Determine the [x, y] coordinate at the center of the cell enclosing the given text.  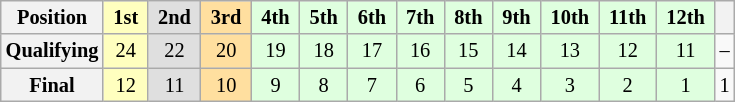
3 [570, 85]
16 [420, 51]
24 [126, 51]
10th [570, 17]
7th [420, 17]
17 [372, 51]
20 [226, 51]
8th [468, 17]
5 [468, 85]
– [725, 51]
5th [324, 17]
Final [52, 85]
3rd [226, 17]
11th [628, 17]
4 [516, 85]
15 [468, 51]
6th [372, 17]
1st [126, 17]
22 [174, 51]
4th [275, 17]
2 [628, 85]
19 [275, 51]
Position [52, 17]
Qualifying [52, 51]
9 [275, 85]
6 [420, 85]
2nd [174, 17]
18 [324, 51]
7 [372, 85]
14 [516, 51]
12th [685, 17]
8 [324, 85]
9th [516, 17]
13 [570, 51]
10 [226, 85]
